Capture the cell that displays the provided text and extract its (x, y) central coordinate. 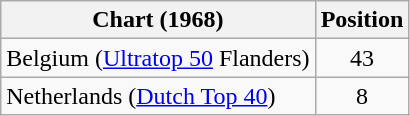
Chart (1968) (158, 20)
Netherlands (Dutch Top 40) (158, 96)
Belgium (Ultratop 50 Flanders) (158, 58)
8 (362, 96)
Position (362, 20)
43 (362, 58)
